Scan for the cell matching the given text and deliver its (X, Y) coordinate at center. 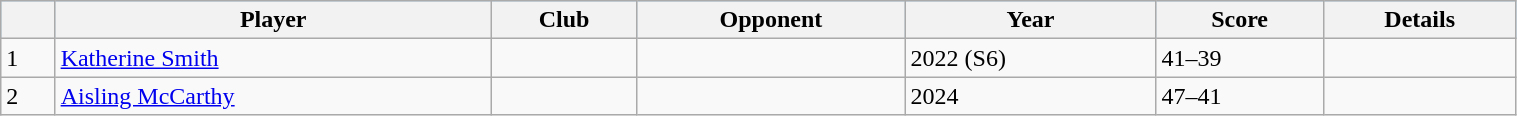
Opponent (771, 20)
1 (28, 58)
47–41 (1240, 96)
Katherine Smith (273, 58)
Club (564, 20)
Player (273, 20)
Details (1420, 20)
2 (28, 96)
2022 (S6) (1030, 58)
41–39 (1240, 58)
Year (1030, 20)
Score (1240, 20)
Aisling McCarthy (273, 96)
2024 (1030, 96)
